Return the [x, y] coordinate for the center point of the cell that contains the specified text.  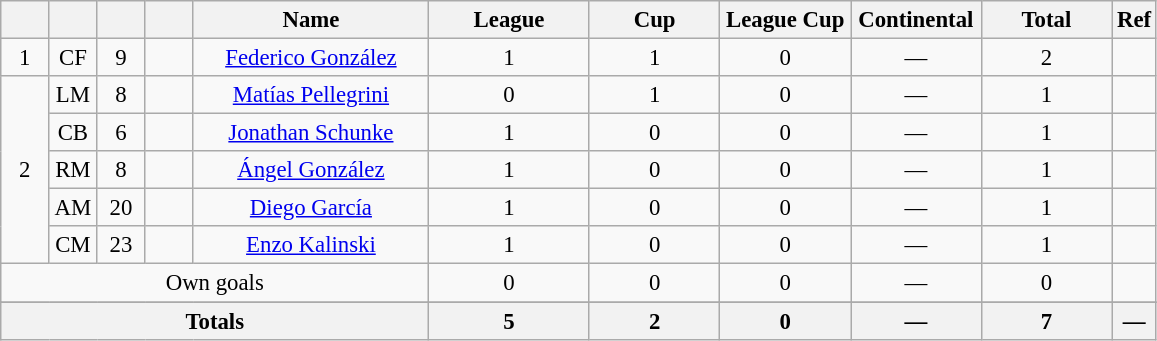
Ángel González [311, 170]
Matías Pellegrini [311, 95]
League Cup [786, 20]
CF [73, 58]
Continental [916, 20]
RM [73, 170]
20 [121, 208]
Totals [215, 321]
Enzo Kalinski [311, 245]
7 [1046, 321]
CM [73, 245]
Name [311, 20]
Jonathan Schunke [311, 133]
23 [121, 245]
LM [73, 95]
AM [73, 208]
Federico González [311, 58]
6 [121, 133]
9 [121, 58]
Total [1046, 20]
Own goals [215, 283]
5 [510, 321]
Ref [1134, 20]
Cup [654, 20]
Diego García [311, 208]
League [510, 20]
CB [73, 133]
